Output the [X, Y] coordinate of the center of the cell containing the given text.  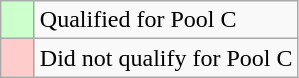
Qualified for Pool C [166, 20]
Did not qualify for Pool C [166, 58]
